Determine the (x, y) coordinate at the center of the cell enclosing the given text.  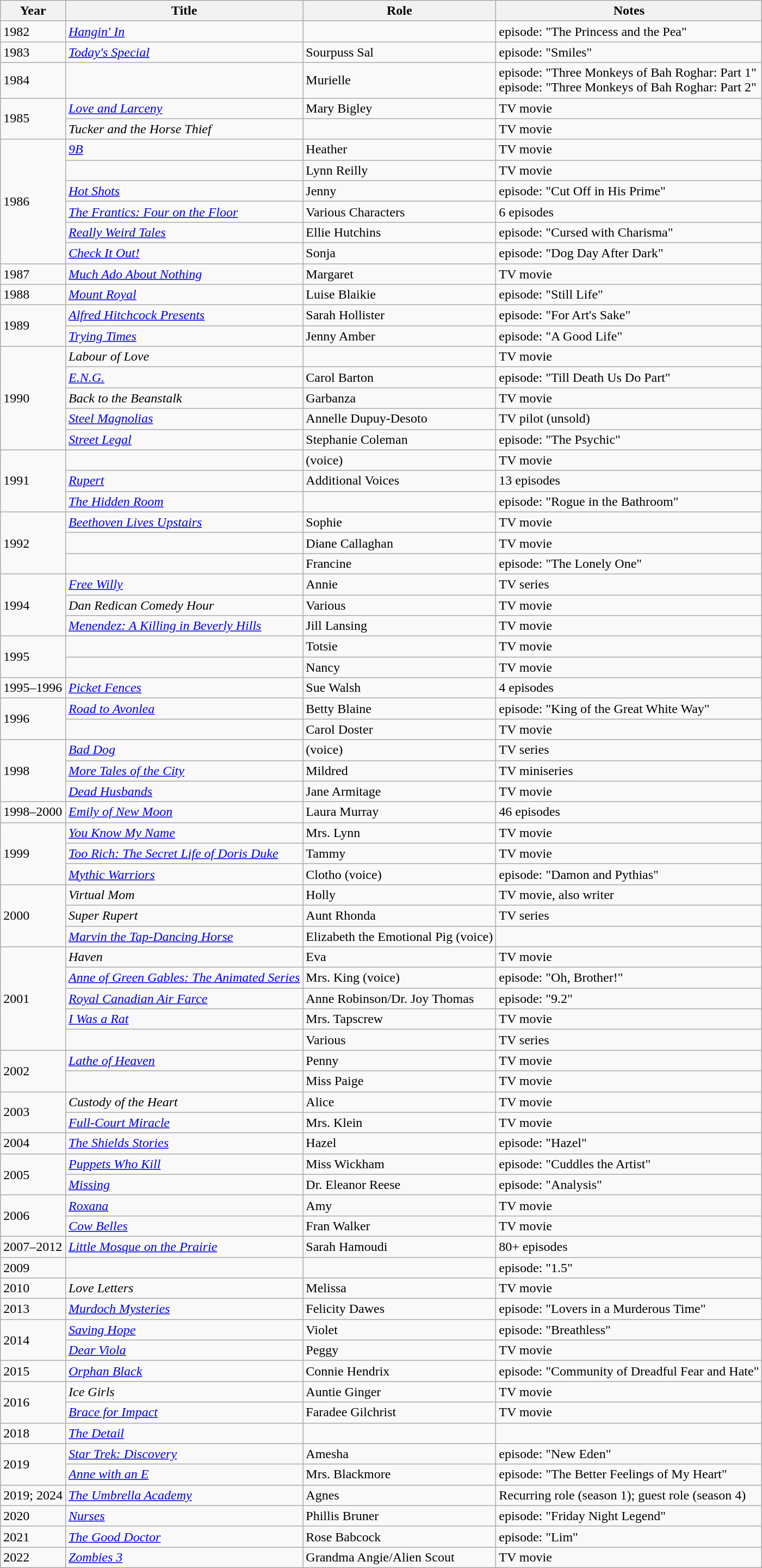
episode: "The Psychic" (629, 439)
Sophie (399, 522)
Penny (399, 1061)
Nancy (399, 667)
episode: "Smiles" (629, 52)
46 episodes (629, 812)
1999 (33, 853)
Anne Robinson/Dr. Joy Thomas (399, 999)
2013 (33, 1309)
Murdoch Mysteries (184, 1309)
Margaret (399, 274)
1998–2000 (33, 812)
Missing (184, 1185)
Mrs. Tapscrew (399, 1019)
The Good Doctor (184, 1536)
Felicity Dawes (399, 1309)
Diane Callaghan (399, 543)
Murielle (399, 80)
Star Trek: Discovery (184, 1454)
episode: "For Art's Sake" (629, 315)
2000 (33, 915)
Tammy (399, 853)
2006 (33, 1216)
Custody of the Heart (184, 1102)
The Umbrella Academy (184, 1495)
Dr. Eleanor Reese (399, 1185)
2007–2012 (33, 1247)
Mildred (399, 771)
Mythic Warriors (184, 874)
Beethoven Lives Upstairs (184, 522)
Mrs. Lynn (399, 833)
episode: "Cut Off in His Prime" (629, 191)
13 episodes (629, 481)
Emily of New Moon (184, 812)
Totsie (399, 647)
Cow Belles (184, 1226)
1986 (33, 201)
Faradee Gilchrist (399, 1412)
1987 (33, 274)
2016 (33, 1402)
2020 (33, 1516)
Holly (399, 895)
Nurses (184, 1516)
Clotho (voice) (399, 874)
Mount Royal (184, 295)
episode: "The Better Feelings of My Heart" (629, 1474)
episode: "New Eden" (629, 1454)
Rose Babcock (399, 1536)
Check It Out! (184, 253)
I Was a Rat (184, 1019)
TV pilot (unsold) (629, 419)
1990 (33, 398)
Miss Wickham (399, 1164)
Today's Special (184, 52)
Auntie Ginger (399, 1392)
The Frantics: Four on the Floor (184, 212)
episode: "Analysis" (629, 1185)
1988 (33, 295)
Love and Larceny (184, 108)
Connie Hendrix (399, 1371)
episode: "Damon and Pythias" (629, 874)
Mrs. Klein (399, 1123)
Much Ado About Nothing (184, 274)
1995 (33, 657)
Amesha (399, 1454)
Recurring role (season 1); guest role (season 4) (629, 1495)
Hangin' In (184, 32)
Zombies 3 (184, 1557)
Annie (399, 584)
Phillis Bruner (399, 1516)
2010 (33, 1288)
Jane Armitage (399, 791)
More Tales of the City (184, 771)
Alfred Hitchcock Presents (184, 315)
Trying Times (184, 336)
Carol Barton (399, 377)
2018 (33, 1433)
Anne of Green Gables: The Animated Series (184, 978)
Super Rupert (184, 915)
2005 (33, 1174)
1984 (33, 80)
Brace for Impact (184, 1412)
Tucker and the Horse Thief (184, 129)
1996 (33, 719)
Alice (399, 1102)
TV miniseries (629, 771)
Jenny (399, 191)
Stephanie Coleman (399, 439)
Violet (399, 1330)
2014 (33, 1340)
Fran Walker (399, 1226)
Anne with an E (184, 1474)
Menendez: A Killing in Beverly Hills (184, 626)
Mrs. King (voice) (399, 978)
Sourpuss Sal (399, 52)
2001 (33, 999)
Lynn Reilly (399, 170)
Little Mosque on the Prairie (184, 1247)
Garbanza (399, 398)
Sarah Hamoudi (399, 1247)
The Shields Stories (184, 1143)
4 episodes (629, 688)
Orphan Black (184, 1371)
Dear Viola (184, 1350)
episode: "Community of Dreadful Fear and Hate" (629, 1371)
Melissa (399, 1288)
episode: "Still Life" (629, 295)
Lathe of Heaven (184, 1061)
Francine (399, 563)
Eva (399, 957)
Royal Canadian Air Farce (184, 999)
Haven (184, 957)
Additional Voices (399, 481)
episode: "Breathless" (629, 1330)
Roxana (184, 1205)
episode: "1.5" (629, 1268)
Street Legal (184, 439)
Too Rich: The Secret Life of Doris Duke (184, 853)
episode: "King of the Great White Way" (629, 709)
episode: "The Princess and the Pea" (629, 32)
episode: "A Good Life" (629, 336)
Dead Husbands (184, 791)
Aunt Rhonda (399, 915)
Road to Avonlea (184, 709)
Agnes (399, 1495)
2003 (33, 1112)
episode: "Dog Day After Dark" (629, 253)
1989 (33, 326)
1994 (33, 605)
Bad Dog (184, 750)
Hazel (399, 1143)
Notes (629, 11)
Jenny Amber (399, 336)
Back to the Beanstalk (184, 398)
episode: "Till Death Us Do Part" (629, 377)
2002 (33, 1071)
Steel Magnolias (184, 419)
Mary Bigley (399, 108)
2004 (33, 1143)
Sonja (399, 253)
Various Characters (399, 212)
Peggy (399, 1350)
2019; 2024 (33, 1495)
Ice Girls (184, 1392)
Virtual Mom (184, 895)
Saving Hope (184, 1330)
Luise Blaikie (399, 295)
Annelle Dupuy-Desoto (399, 419)
Heather (399, 150)
Dan Redican Comedy Hour (184, 605)
Elizabeth the Emotional Pig (voice) (399, 936)
episode: "Cursed with Charisma" (629, 232)
9B (184, 150)
episode: "Rogue in the Bathroom" (629, 501)
Miss Paige (399, 1081)
1991 (33, 481)
E.N.G. (184, 377)
The Detail (184, 1433)
episode: "The Lonely One" (629, 563)
Picket Fences (184, 688)
Title (184, 11)
Sarah Hollister (399, 315)
1982 (33, 32)
episode: "Oh, Brother!" (629, 978)
The Hidden Room (184, 501)
Year (33, 11)
2015 (33, 1371)
6 episodes (629, 212)
TV movie, also writer (629, 895)
Carol Doster (399, 729)
Amy (399, 1205)
episode: "Cuddles the Artist" (629, 1164)
episode: "9.2" (629, 999)
Laura Murray (399, 812)
Labour of Love (184, 357)
Role (399, 11)
2009 (33, 1268)
Betty Blaine (399, 709)
episode: "Hazel" (629, 1143)
Really Weird Tales (184, 232)
Marvin the Tap-Dancing Horse (184, 936)
Sue Walsh (399, 688)
2019 (33, 1464)
2022 (33, 1557)
Jill Lansing (399, 626)
1983 (33, 52)
Ellie Hutchins (399, 232)
episode: "Three Monkeys of Bah Roghar: Part 1"episode: "Three Monkeys of Bah Roghar: Part 2" (629, 80)
1995–1996 (33, 688)
Mrs. Blackmore (399, 1474)
episode: "Friday Night Legend" (629, 1516)
Free Willy (184, 584)
Hot Shots (184, 191)
You Know My Name (184, 833)
80+ episodes (629, 1247)
1985 (33, 119)
2021 (33, 1536)
Love Letters (184, 1288)
Grandma Angie/Alien Scout (399, 1557)
Puppets Who Kill (184, 1164)
Rupert (184, 481)
Full-Court Miracle (184, 1123)
episode: "Lim" (629, 1536)
1998 (33, 771)
episode: "Lovers in a Murderous Time" (629, 1309)
1992 (33, 543)
